Return the (X, Y) coordinate for the center point of the cell that contains the specified text.  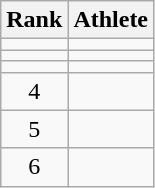
Rank (34, 20)
4 (34, 91)
Athlete (111, 20)
5 (34, 129)
6 (34, 167)
